Identify which cell holds the provided text, then report its (x, y) central coordinate. 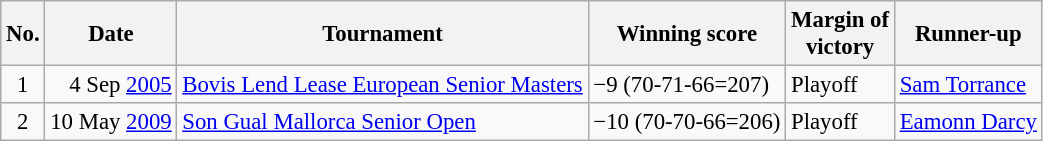
No. (23, 34)
1 (23, 85)
Bovis Lend Lease European Senior Masters (382, 85)
2 (23, 122)
−10 (70-70-66=206) (687, 122)
Eamonn Darcy (968, 122)
Runner-up (968, 34)
Date (111, 34)
Winning score (687, 34)
−9 (70-71-66=207) (687, 85)
10 May 2009 (111, 122)
4 Sep 2005 (111, 85)
Tournament (382, 34)
Son Gual Mallorca Senior Open (382, 122)
Margin ofvictory (840, 34)
Sam Torrance (968, 85)
